Return [x, y] of the center of cell containing provided text 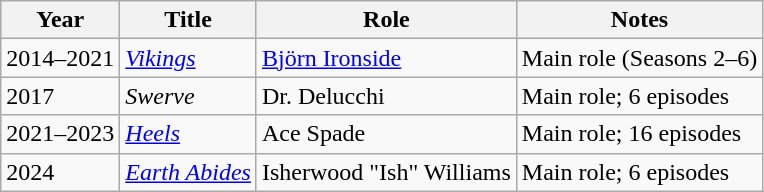
Dr. Delucchi [386, 96]
Ace Spade [386, 134]
2014–2021 [60, 58]
Heels [188, 134]
Vikings [188, 58]
2024 [60, 172]
Notes [639, 20]
Year [60, 20]
Main role; 16 episodes [639, 134]
Main role (Seasons 2–6) [639, 58]
2017 [60, 96]
Earth Abides [188, 172]
Title [188, 20]
Role [386, 20]
2021–2023 [60, 134]
Isherwood "Ish" Williams [386, 172]
Swerve [188, 96]
Björn Ironside [386, 58]
